Return the (X, Y) coordinate for the center point of the cell that contains the specified text.  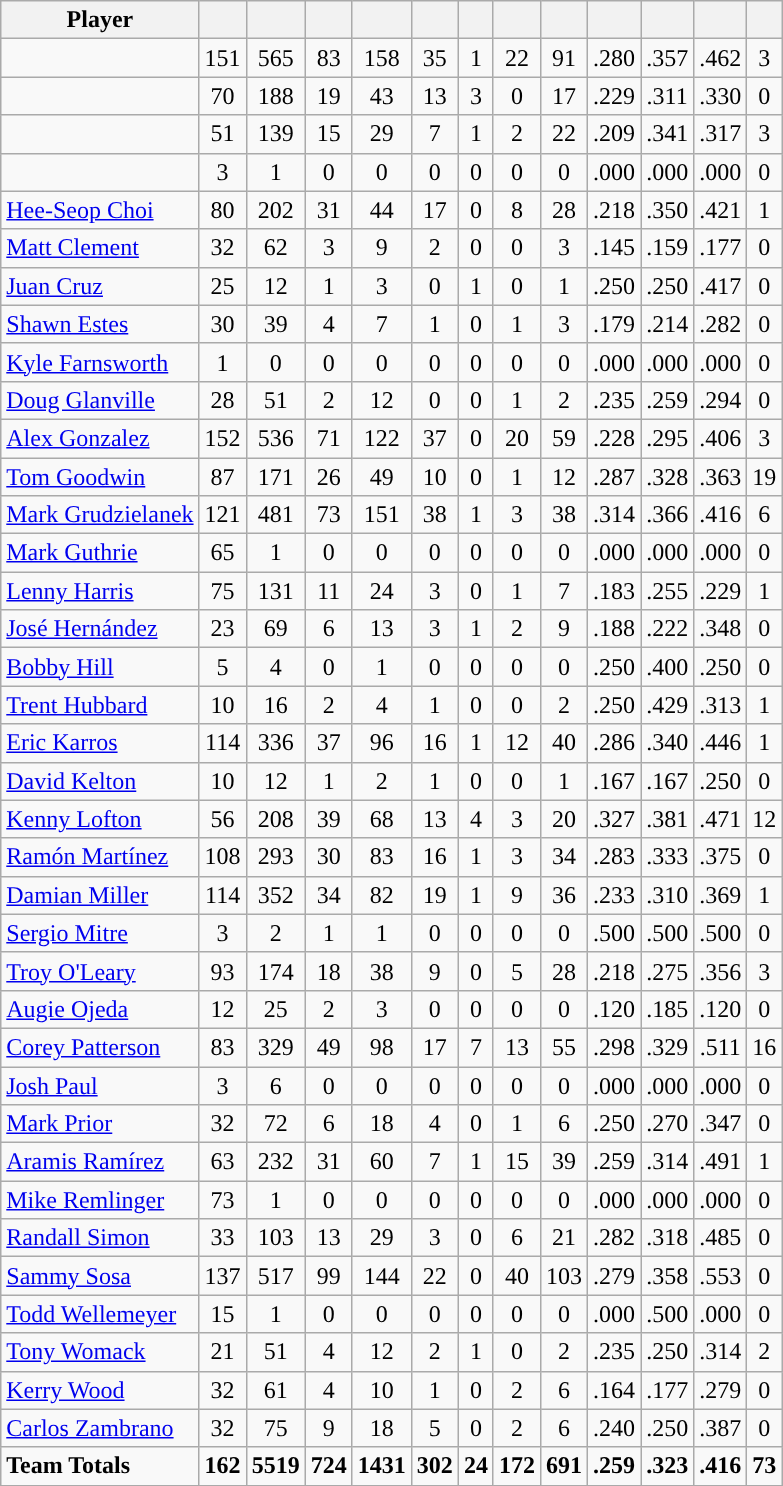
.209 (614, 134)
.280 (614, 58)
Corey Patterson (100, 1047)
.387 (720, 1428)
55 (564, 1047)
José Hernández (100, 629)
82 (382, 895)
152 (222, 438)
Hee-Seop Choi (100, 210)
91 (564, 58)
329 (276, 1047)
Sammy Sosa (100, 1276)
Aramis Ramírez (100, 1162)
.255 (668, 591)
.347 (720, 1124)
.275 (668, 971)
.286 (614, 743)
137 (222, 1276)
.333 (668, 857)
336 (276, 743)
.348 (720, 629)
691 (564, 1466)
.185 (668, 1009)
Kenny Lofton (100, 819)
26 (328, 477)
70 (222, 96)
.446 (720, 743)
5519 (276, 1466)
.341 (668, 134)
.350 (668, 210)
8 (516, 210)
98 (382, 1047)
.328 (668, 477)
Juan Cruz (100, 286)
.145 (614, 248)
Carlos Zambrano (100, 1428)
62 (276, 248)
60 (382, 1162)
Trent Hubbard (100, 705)
.270 (668, 1124)
.375 (720, 857)
.366 (668, 515)
69 (276, 629)
.471 (720, 819)
61 (276, 1390)
36 (564, 895)
.287 (614, 477)
.164 (614, 1390)
724 (328, 1466)
43 (382, 96)
.159 (668, 248)
565 (276, 58)
.329 (668, 1047)
.462 (720, 58)
87 (222, 477)
.222 (668, 629)
517 (276, 1276)
131 (276, 591)
.429 (668, 705)
Player (100, 20)
63 (222, 1162)
Mark Prior (100, 1124)
158 (382, 58)
65 (222, 553)
171 (276, 477)
.318 (668, 1238)
.298 (614, 1047)
Team Totals (100, 1466)
Tom Goodwin (100, 477)
.214 (668, 324)
35 (434, 58)
.491 (720, 1162)
93 (222, 971)
139 (276, 134)
.295 (668, 438)
Kerry Wood (100, 1390)
.317 (720, 134)
.511 (720, 1047)
Todd Wellemeyer (100, 1314)
.310 (668, 895)
.179 (614, 324)
202 (276, 210)
1431 (382, 1466)
Randall Simon (100, 1238)
.330 (720, 96)
Tony Womack (100, 1352)
99 (328, 1276)
David Kelton (100, 781)
Sergio Mitre (100, 933)
174 (276, 971)
.313 (720, 705)
.358 (668, 1276)
352 (276, 895)
96 (382, 743)
232 (276, 1162)
536 (276, 438)
59 (564, 438)
.323 (668, 1466)
Eric Karros (100, 743)
188 (276, 96)
.183 (614, 591)
108 (222, 857)
.381 (668, 819)
481 (276, 515)
Shawn Estes (100, 324)
68 (382, 819)
.233 (614, 895)
Kyle Farnsworth (100, 362)
Augie Ojeda (100, 1009)
122 (382, 438)
.283 (614, 857)
11 (328, 591)
Damian Miller (100, 895)
Mark Guthrie (100, 553)
Matt Clement (100, 248)
.294 (720, 400)
.188 (614, 629)
162 (222, 1466)
Troy O'Leary (100, 971)
172 (516, 1466)
.485 (720, 1238)
Alex Gonzalez (100, 438)
33 (222, 1238)
.421 (720, 210)
56 (222, 819)
.369 (720, 895)
.417 (720, 286)
.406 (720, 438)
293 (276, 857)
.400 (668, 667)
.228 (614, 438)
Lenny Harris (100, 591)
.327 (614, 819)
144 (382, 1276)
Mark Grudzielanek (100, 515)
.357 (668, 58)
23 (222, 629)
.340 (668, 743)
Ramón Martínez (100, 857)
Bobby Hill (100, 667)
80 (222, 210)
Mike Remlinger (100, 1200)
44 (382, 210)
Josh Paul (100, 1085)
71 (328, 438)
72 (276, 1124)
208 (276, 819)
.311 (668, 96)
302 (434, 1466)
Doug Glanville (100, 400)
.240 (614, 1428)
121 (222, 515)
.356 (720, 971)
.363 (720, 477)
.553 (720, 1276)
